Search for the cell housing the specified text and yield its (x, y) center coordinate. 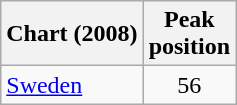
Sweden (72, 85)
56 (189, 85)
Peakposition (189, 34)
Chart (2008) (72, 34)
